Locate the cell with the specified text and output its [x, y] center coordinate. 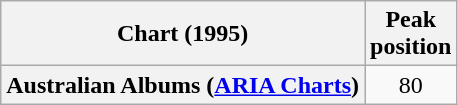
80 [411, 85]
Peakposition [411, 34]
Australian Albums (ARIA Charts) [183, 85]
Chart (1995) [183, 34]
